Search for the cell housing the specified text and yield its [X, Y] center coordinate. 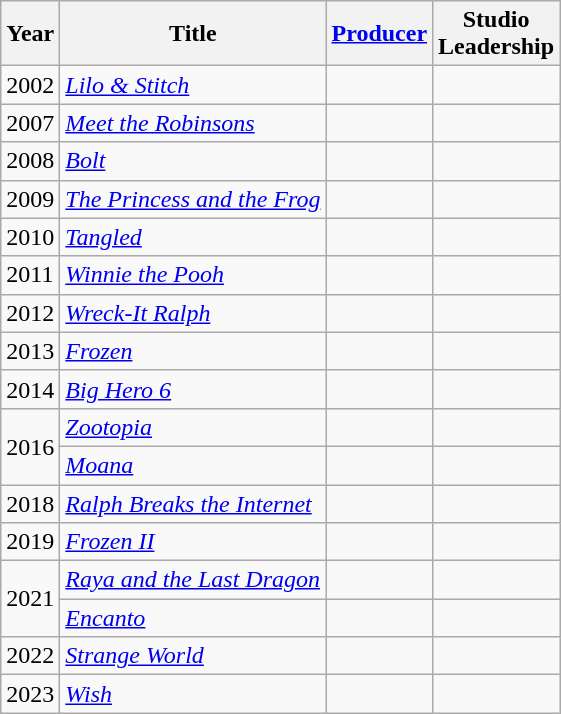
2019 [30, 542]
Ralph Breaks the Internet [193, 503]
StudioLeadership [496, 34]
2018 [30, 503]
Wish [193, 694]
2016 [30, 446]
2002 [30, 85]
2012 [30, 313]
2010 [30, 237]
Title [193, 34]
2009 [30, 199]
Tangled [193, 237]
Year [30, 34]
Moana [193, 465]
2013 [30, 351]
Raya and the Last Dragon [193, 580]
Meet the Robinsons [193, 123]
Encanto [193, 618]
2011 [30, 275]
Producer [380, 34]
2022 [30, 656]
2014 [30, 389]
Strange World [193, 656]
Wreck-It Ralph [193, 313]
Frozen II [193, 542]
2021 [30, 599]
Lilo & Stitch [193, 85]
The Princess and the Frog [193, 199]
Bolt [193, 161]
Winnie the Pooh [193, 275]
2023 [30, 694]
2007 [30, 123]
2008 [30, 161]
Zootopia [193, 427]
Big Hero 6 [193, 389]
Frozen [193, 351]
